Provide the (X, Y) coordinate of the cell's center where the given text is located.  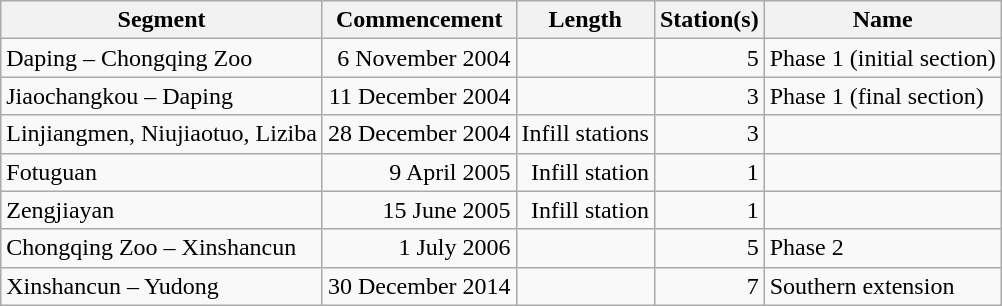
Phase 2 (882, 248)
Daping – Chongqing Zoo (162, 58)
Station(s) (709, 20)
7 (709, 286)
Segment (162, 20)
6 November 2004 (419, 58)
Infill stations (585, 134)
Length (585, 20)
9 April 2005 (419, 172)
15 June 2005 (419, 210)
Phase 1 (initial section) (882, 58)
Linjiangmen, Niujiaotuo, Liziba (162, 134)
30 December 2014 (419, 286)
Name (882, 20)
Jiaochangkou – Daping (162, 96)
28 December 2004 (419, 134)
Zengjiayan (162, 210)
Chongqing Zoo – Xinshancun (162, 248)
11 December 2004 (419, 96)
Xinshancun – Yudong (162, 286)
Commencement (419, 20)
Phase 1 (final section) (882, 96)
1 July 2006 (419, 248)
Southern extension (882, 286)
Fotuguan (162, 172)
